For the text-containing cell, return its midpoint in [X, Y] coordinate format. 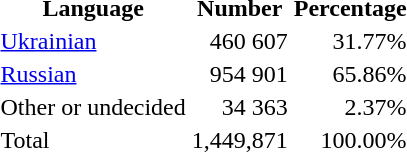
34 363 [240, 107]
954 901 [240, 74]
460 607 [240, 41]
